Output the [x, y] coordinate of the center of the cell containing the given text.  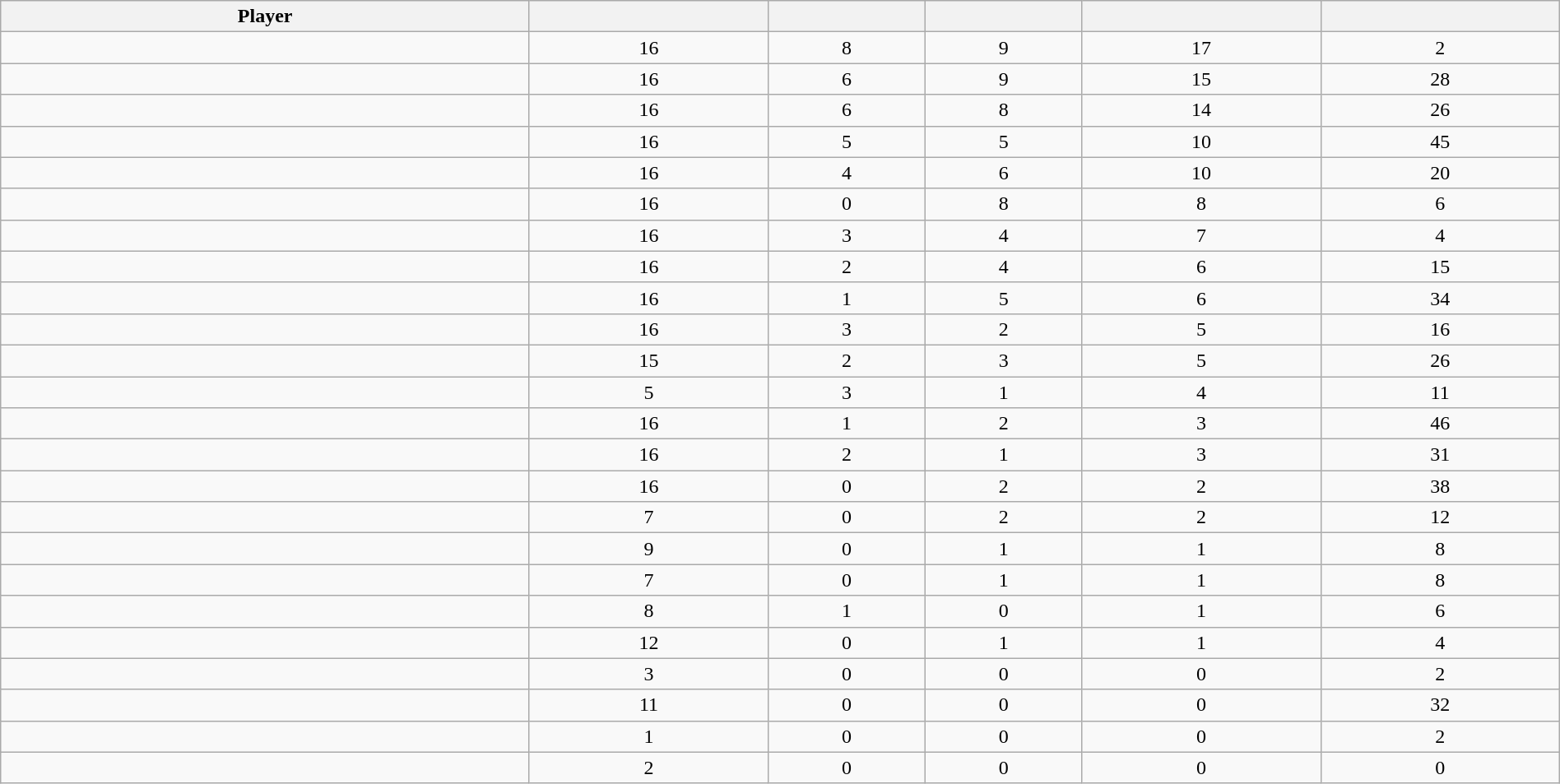
14 [1201, 110]
32 [1440, 705]
31 [1440, 455]
46 [1440, 424]
28 [1440, 79]
34 [1440, 298]
45 [1440, 141]
38 [1440, 486]
17 [1201, 48]
Player [265, 16]
20 [1440, 173]
